Provide the (x, y) coordinate of the cell's center where the given text is located.  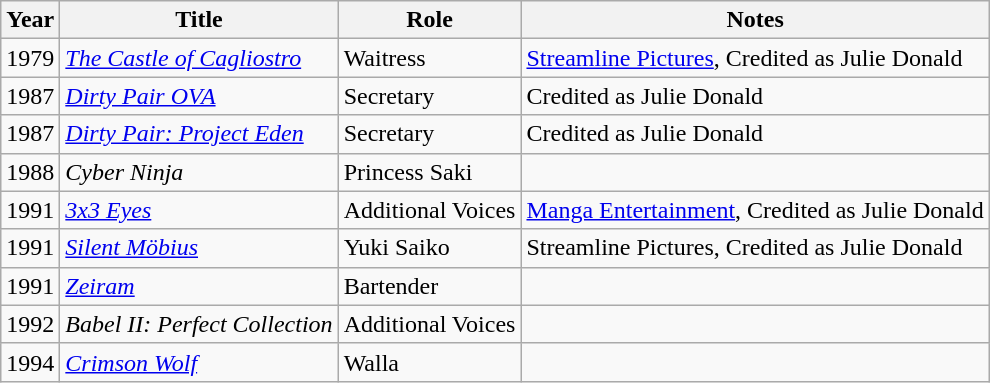
Zeiram (199, 286)
Role (430, 20)
1979 (30, 58)
Crimson Wolf (199, 362)
Silent Möbius (199, 248)
Waitress (430, 58)
Babel II: Perfect Collection (199, 324)
3x3 Eyes (199, 210)
Princess Saki (430, 172)
The Castle of Cagliostro (199, 58)
Bartender (430, 286)
Cyber Ninja (199, 172)
Dirty Pair OVA (199, 96)
1992 (30, 324)
1988 (30, 172)
Yuki Saiko (430, 248)
Walla (430, 362)
Dirty Pair: Project Eden (199, 134)
Notes (755, 20)
1994 (30, 362)
Manga Entertainment, Credited as Julie Donald (755, 210)
Year (30, 20)
Title (199, 20)
